Detect which cell encompasses the target text, then output its [X, Y] center coordinate. 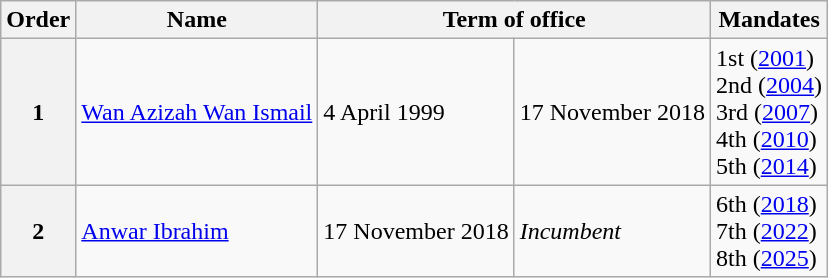
2 [38, 231]
4 April 1999 [416, 112]
1 [38, 112]
Mandates [770, 20]
Wan Azizah Wan Ismail [197, 112]
Order [38, 20]
Term of office [514, 20]
Name [197, 20]
6th (2018)7th (2022)8th (2025) [770, 231]
1st (2001)2nd (2004)3rd (2007)4th (2010)5th (2014) [770, 112]
Anwar Ibrahim [197, 231]
Incumbent [612, 231]
